Pinpoint the cell where the given text exists, returning its [X, Y] midpoint coordinate. 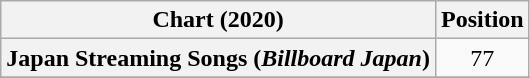
Position [482, 20]
Japan Streaming Songs (Billboard Japan) [218, 58]
Chart (2020) [218, 20]
77 [482, 58]
